Output the (X, Y) coordinate of the center of the cell containing the given text.  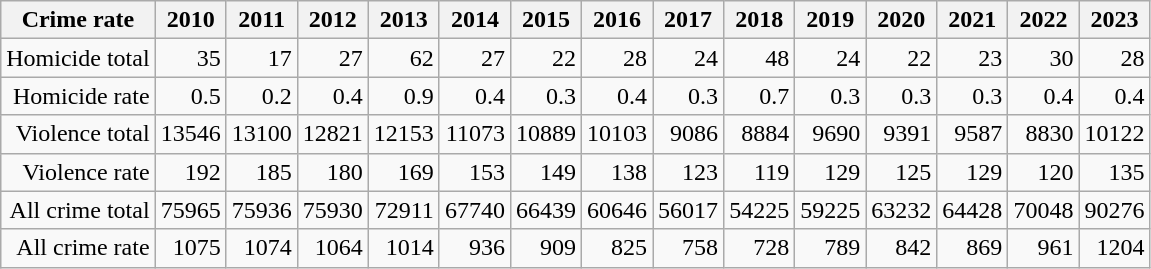
2012 (332, 20)
75930 (332, 210)
48 (760, 58)
9086 (688, 134)
789 (830, 248)
125 (902, 172)
192 (190, 172)
67740 (474, 210)
54225 (760, 210)
90276 (1114, 210)
869 (972, 248)
9690 (830, 134)
185 (262, 172)
0.5 (190, 96)
17 (262, 58)
135 (1114, 172)
180 (332, 172)
63232 (902, 210)
825 (616, 248)
1204 (1114, 248)
72911 (404, 210)
10122 (1114, 134)
Homicide rate (78, 96)
1014 (404, 248)
2022 (1044, 20)
0.9 (404, 96)
11073 (474, 134)
2011 (262, 20)
0.7 (760, 96)
75965 (190, 210)
62 (404, 58)
2017 (688, 20)
70048 (1044, 210)
2010 (190, 20)
2014 (474, 20)
909 (546, 248)
10889 (546, 134)
Violence rate (78, 172)
8884 (760, 134)
56017 (688, 210)
2016 (616, 20)
1064 (332, 248)
2023 (1114, 20)
2013 (404, 20)
2020 (902, 20)
All crime total (78, 210)
153 (474, 172)
30 (1044, 58)
12153 (404, 134)
842 (902, 248)
66439 (546, 210)
23 (972, 58)
758 (688, 248)
119 (760, 172)
13100 (262, 134)
Crime rate (78, 20)
Violence total (78, 134)
169 (404, 172)
13546 (190, 134)
961 (1044, 248)
64428 (972, 210)
149 (546, 172)
35 (190, 58)
60646 (616, 210)
9587 (972, 134)
1075 (190, 248)
120 (1044, 172)
Homicide total (78, 58)
59225 (830, 210)
0.2 (262, 96)
2015 (546, 20)
1074 (262, 248)
728 (760, 248)
8830 (1044, 134)
10103 (616, 134)
936 (474, 248)
75936 (262, 210)
2018 (760, 20)
9391 (902, 134)
2019 (830, 20)
138 (616, 172)
12821 (332, 134)
2021 (972, 20)
All crime rate (78, 248)
123 (688, 172)
